Search for the cell housing the specified text and yield its [X, Y] center coordinate. 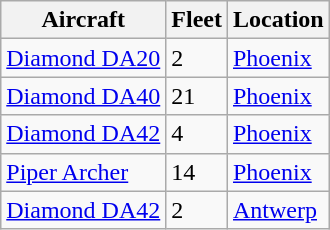
Diamond DA20 [84, 58]
Piper Archer [84, 172]
4 [197, 134]
21 [197, 96]
Fleet [197, 20]
Location [278, 20]
Antwerp [278, 210]
Diamond DA40 [84, 96]
Aircraft [84, 20]
14 [197, 172]
